For the text-containing cell, return its midpoint in [x, y] coordinate format. 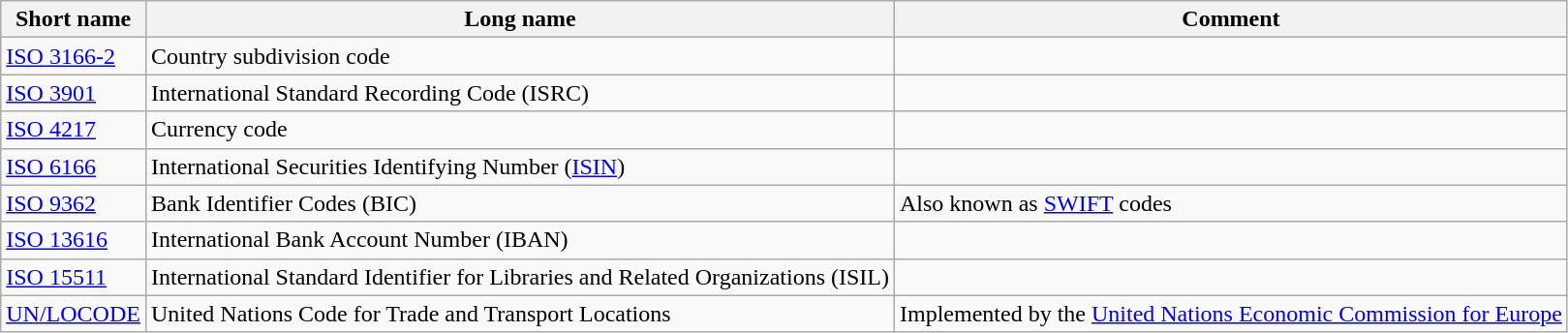
Currency code [519, 130]
ISO 3901 [74, 93]
United Nations Code for Trade and Transport Locations [519, 314]
ISO 9362 [74, 203]
Country subdivision code [519, 56]
UN/LOCODE [74, 314]
International Securities Identifying Number (ISIN) [519, 166]
International Standard Identifier for Libraries and Related Organizations (ISIL) [519, 277]
ISO 13616 [74, 240]
International Bank Account Number (IBAN) [519, 240]
ISO 6166 [74, 166]
Also known as SWIFT codes [1230, 203]
ISO 3166-2 [74, 56]
Long name [519, 19]
International Standard Recording Code (ISRC) [519, 93]
ISO 15511 [74, 277]
Bank Identifier Codes (BIC) [519, 203]
Short name [74, 19]
Comment [1230, 19]
ISO 4217 [74, 130]
Implemented by the United Nations Economic Commission for Europe [1230, 314]
